Return (x, y) of the center of cell containing provided text 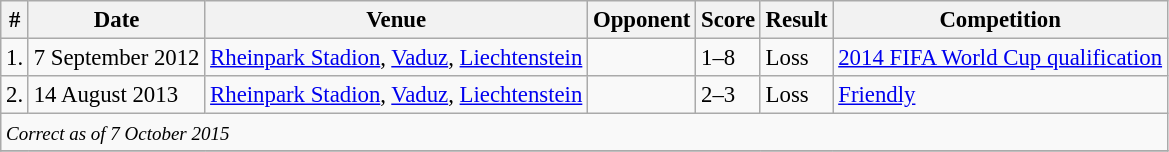
7 September 2012 (116, 58)
# (15, 20)
Date (116, 20)
2. (15, 95)
2–3 (728, 95)
Opponent (642, 20)
1. (15, 58)
Result (796, 20)
1–8 (728, 58)
Competition (1000, 20)
2014 FIFA World Cup qualification (1000, 58)
Friendly (1000, 95)
Venue (396, 20)
Score (728, 20)
14 August 2013 (116, 95)
Correct as of 7 October 2015 (584, 133)
